Output the [X, Y] coordinate of the center of the cell containing the given text.  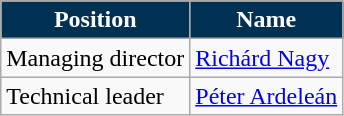
Richárd Nagy [266, 58]
Name [266, 20]
Managing director [96, 58]
Péter Ardeleán [266, 96]
Position [96, 20]
Technical leader [96, 96]
